Provide the (x, y) coordinate of the cell's center where the given text is located.  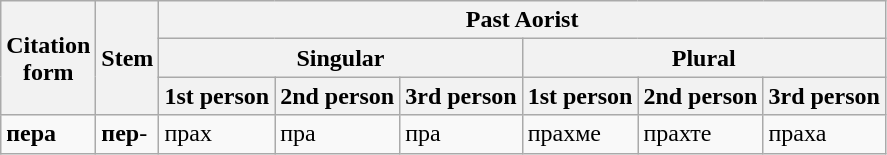
Past Aorist (522, 20)
Citationform (48, 58)
Stem (128, 58)
Singular (340, 58)
праха (824, 134)
Plural (704, 58)
прах (217, 134)
пер- (128, 134)
прахме (580, 134)
прахте (700, 134)
пера (48, 134)
